Detect which cell encompasses the target text, then output its (x, y) center coordinate. 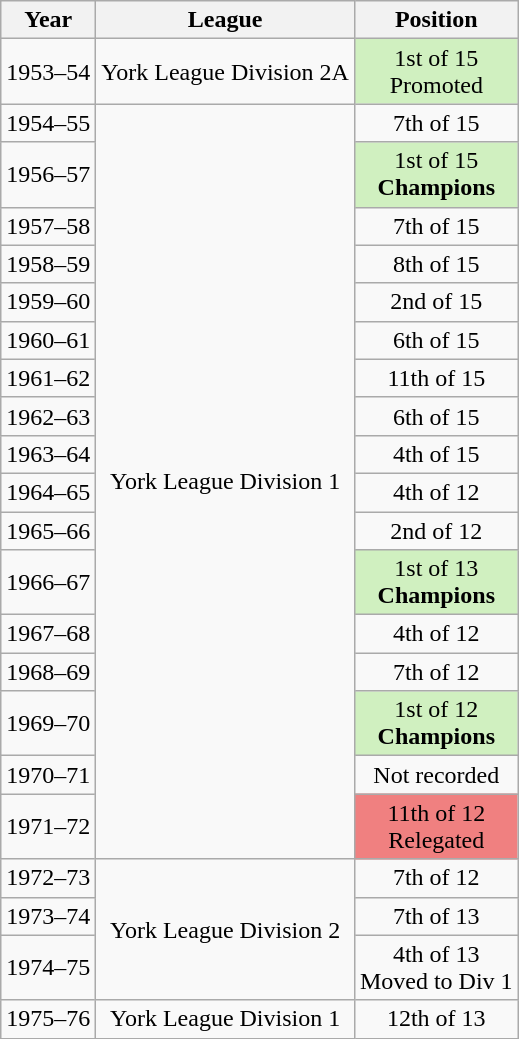
1966–67 (48, 582)
1974–75 (48, 968)
1970–71 (48, 775)
York League Division 2A (226, 72)
1975–76 (48, 1019)
1959–60 (48, 302)
1954–55 (48, 123)
1956–57 (48, 174)
8th of 15 (436, 264)
11th of 15 (436, 378)
2nd of 15 (436, 302)
Position (436, 20)
Not recorded (436, 775)
11th of 12Relegated (436, 826)
7th of 13 (436, 916)
4th of 15 (436, 454)
1958–59 (48, 264)
1972–73 (48, 878)
1957–58 (48, 226)
1st of 13Champions (436, 582)
1971–72 (48, 826)
1960–61 (48, 340)
Year (48, 20)
4th of 13Moved to Div 1 (436, 968)
York League Division 2 (226, 930)
1st of 15Champions (436, 174)
1963–64 (48, 454)
1964–65 (48, 492)
1969–70 (48, 724)
1st of 15Promoted (436, 72)
1st of 12Champions (436, 724)
12th of 13 (436, 1019)
1973–74 (48, 916)
League (226, 20)
1953–54 (48, 72)
1965–66 (48, 531)
1967–68 (48, 634)
1962–63 (48, 416)
2nd of 12 (436, 531)
1961–62 (48, 378)
1968–69 (48, 672)
